Find where the given text appears and provide that cell's center as [x, y] coordinate. 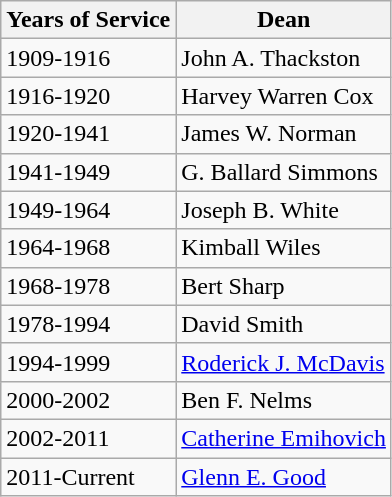
James W. Norman [284, 134]
2000-2002 [88, 400]
1916-1920 [88, 96]
2011-Current [88, 477]
John A. Thackston [284, 58]
1964-1968 [88, 248]
1909-1916 [88, 58]
Kimball Wiles [284, 248]
1920-1941 [88, 134]
G. Ballard Simmons [284, 172]
Glenn E. Good [284, 477]
1994-1999 [88, 362]
1978-1994 [88, 324]
Years of Service [88, 20]
Bert Sharp [284, 286]
1941-1949 [88, 172]
1949-1964 [88, 210]
Dean [284, 20]
2002-2011 [88, 438]
Roderick J. McDavis [284, 362]
Harvey Warren Cox [284, 96]
1968-1978 [88, 286]
Joseph B. White [284, 210]
Ben F. Nelms [284, 400]
David Smith [284, 324]
Catherine Emihovich [284, 438]
